Return (x, y) of the center of cell containing provided text 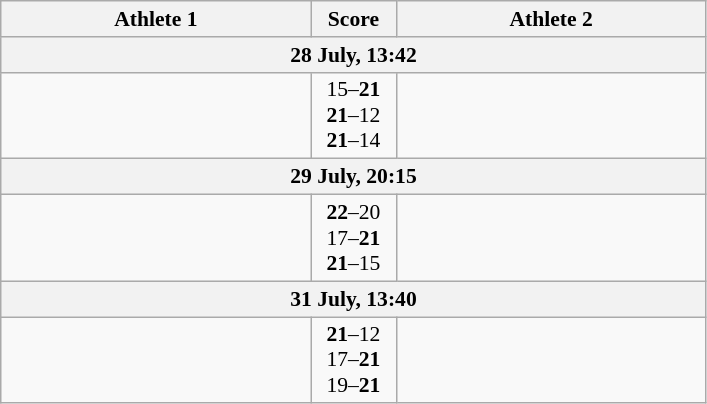
31 July, 13:40 (354, 299)
28 July, 13:42 (354, 55)
15–2121–1221–14 (354, 116)
Score (354, 19)
29 July, 20:15 (354, 177)
Athlete 2 (551, 19)
Athlete 1 (156, 19)
22–2017–2121–15 (354, 238)
21–1217–2119–21 (354, 360)
